Output the (X, Y) coordinate of the center of the cell containing the given text.  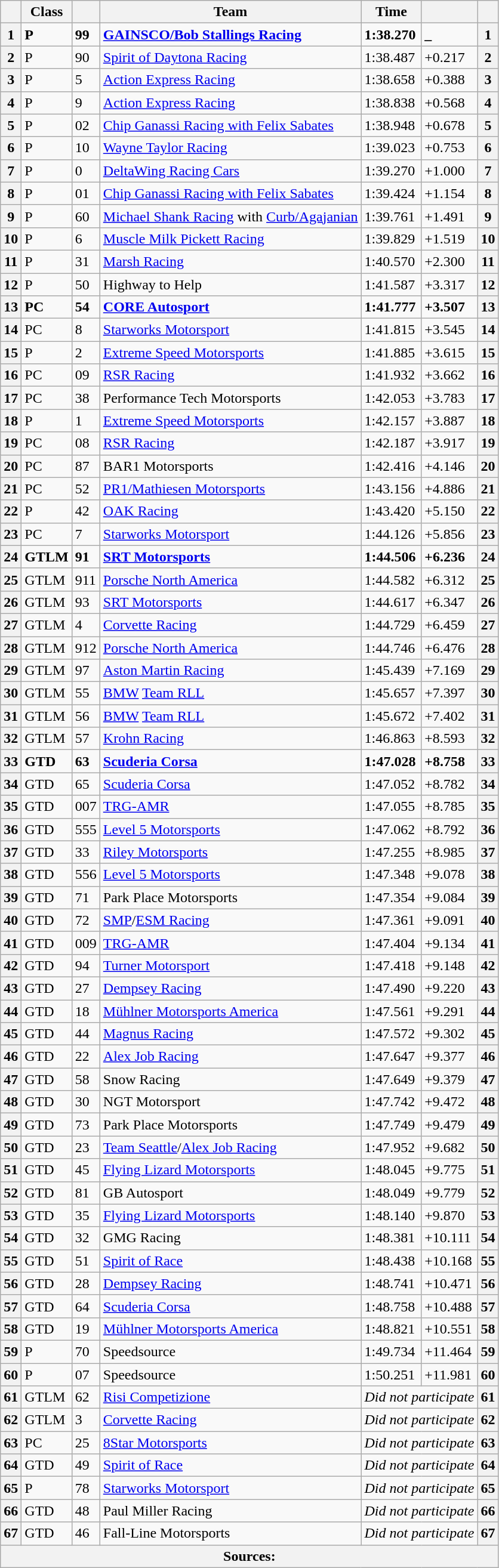
Aston Martin Racing (230, 671)
Magnus Racing (230, 1034)
+4.886 (449, 489)
+1.154 (449, 193)
1:47.561 (392, 1011)
PR1/Mathiesen Motorsports (230, 489)
1:38.487 (392, 57)
+0.388 (449, 80)
Risi Competizione (230, 1397)
Riley Motorsports (230, 852)
+2.300 (449, 261)
OAK Racing (230, 511)
1:44.506 (392, 557)
1:47.647 (392, 1057)
1:44.582 (392, 579)
1:47.055 (392, 807)
007 (86, 807)
+8.758 (449, 761)
+9.775 (449, 1170)
+3.917 (449, 443)
+3.662 (449, 375)
+7.397 (449, 693)
+8.593 (449, 739)
1:44.126 (392, 534)
09 (86, 375)
+6.236 (449, 557)
1:41.932 (392, 375)
+9.302 (449, 1034)
70 (86, 1351)
1:48.140 (392, 1215)
94 (86, 965)
Team (230, 12)
+9.379 (449, 1079)
1:41.587 (392, 285)
912 (86, 647)
1:47.404 (392, 943)
+6.312 (449, 579)
91 (86, 557)
1:39.424 (392, 193)
+8.782 (449, 784)
+9.779 (449, 1193)
1:48.049 (392, 1193)
+9.084 (449, 897)
NGT Motorsport (230, 1102)
Spirit of Daytona Racing (230, 57)
07 (86, 1374)
+10.471 (449, 1283)
Michael Shank Racing with Curb/Agajanian (230, 216)
+9.682 (449, 1147)
BAR1 Motorsports (230, 466)
81 (86, 1193)
1:50.251 (392, 1374)
1:47.028 (392, 761)
1:42.416 (392, 466)
93 (86, 602)
Highway to Help (230, 285)
+8.792 (449, 829)
Paul Miller Racing (230, 1511)
+9.870 (449, 1215)
+9.220 (449, 988)
1:47.742 (392, 1102)
911 (86, 579)
90 (86, 57)
Performance Tech Motorsports (230, 398)
Marsh Racing (230, 261)
1:48.381 (392, 1238)
1:48.438 (392, 1261)
0 (86, 171)
Team Seattle/Alex Job Racing (230, 1147)
8Star Motorsports (230, 1443)
+11.981 (449, 1374)
_ (449, 35)
1:41.815 (392, 330)
08 (86, 443)
+8.985 (449, 852)
1:39.761 (392, 216)
+1.519 (449, 239)
+3.615 (449, 353)
1:45.657 (392, 693)
+10.111 (449, 1238)
1:40.570 (392, 261)
+9.377 (449, 1057)
Class (47, 12)
+7.169 (449, 671)
+9.078 (449, 875)
555 (86, 829)
1:38.948 (392, 125)
Muscle Milk Pickett Racing (230, 239)
+3.507 (449, 307)
+11.464 (449, 1351)
+0.217 (449, 57)
Fall-Line Motorsports (230, 1533)
1:47.490 (392, 988)
1:47.572 (392, 1034)
Snow Racing (230, 1079)
1:38.270 (392, 35)
01 (86, 193)
1:42.187 (392, 443)
1:38.658 (392, 80)
+6.476 (449, 647)
+9.472 (449, 1102)
Sources: (249, 1556)
+4.146 (449, 466)
1:43.420 (392, 511)
Wayne Taylor Racing (230, 148)
CORE Autosport (230, 307)
SMP/ESM Racing (230, 920)
1:41.885 (392, 353)
02 (86, 125)
1:46.863 (392, 739)
1:47.062 (392, 829)
Turner Motorsport (230, 965)
Time (392, 12)
+9.148 (449, 965)
1:39.270 (392, 171)
1:47.361 (392, 920)
GAINSCO/Bob Stallings Racing (230, 35)
+10.488 (449, 1306)
1:42.157 (392, 421)
1:47.255 (392, 852)
+6.347 (449, 602)
+8.785 (449, 807)
99 (86, 35)
1:42.053 (392, 398)
Krohn Racing (230, 739)
1:47.418 (392, 965)
+9.134 (449, 943)
+3.887 (449, 421)
1:47.354 (392, 897)
1:39.829 (392, 239)
+0.678 (449, 125)
1:44.617 (392, 602)
+0.753 (449, 148)
97 (86, 671)
78 (86, 1488)
87 (86, 466)
1:47.749 (392, 1125)
+9.091 (449, 920)
556 (86, 875)
+9.479 (449, 1125)
+10.551 (449, 1329)
1:48.045 (392, 1170)
+6.459 (449, 625)
1:45.439 (392, 671)
1:45.672 (392, 716)
1:48.821 (392, 1329)
+3.317 (449, 285)
+7.402 (449, 716)
1:44.729 (392, 625)
009 (86, 943)
+1.000 (449, 171)
GB Autosport (230, 1193)
1:47.052 (392, 784)
+1.491 (449, 216)
1:49.734 (392, 1351)
1:38.838 (392, 103)
1:47.952 (392, 1147)
+3.545 (449, 330)
73 (86, 1125)
1:48.758 (392, 1306)
72 (86, 920)
1:47.649 (392, 1079)
Alex Job Racing (230, 1057)
1:48.741 (392, 1283)
+0.568 (449, 103)
+5.856 (449, 534)
1:47.348 (392, 875)
1:43.156 (392, 489)
+5.150 (449, 511)
1:41.777 (392, 307)
GMG Racing (230, 1238)
1:39.023 (392, 148)
+10.168 (449, 1261)
71 (86, 897)
DeltaWing Racing Cars (230, 171)
+9.291 (449, 1011)
1:44.746 (392, 647)
+3.783 (449, 398)
